Find where the given text appears and provide that cell's center as (x, y) coordinate. 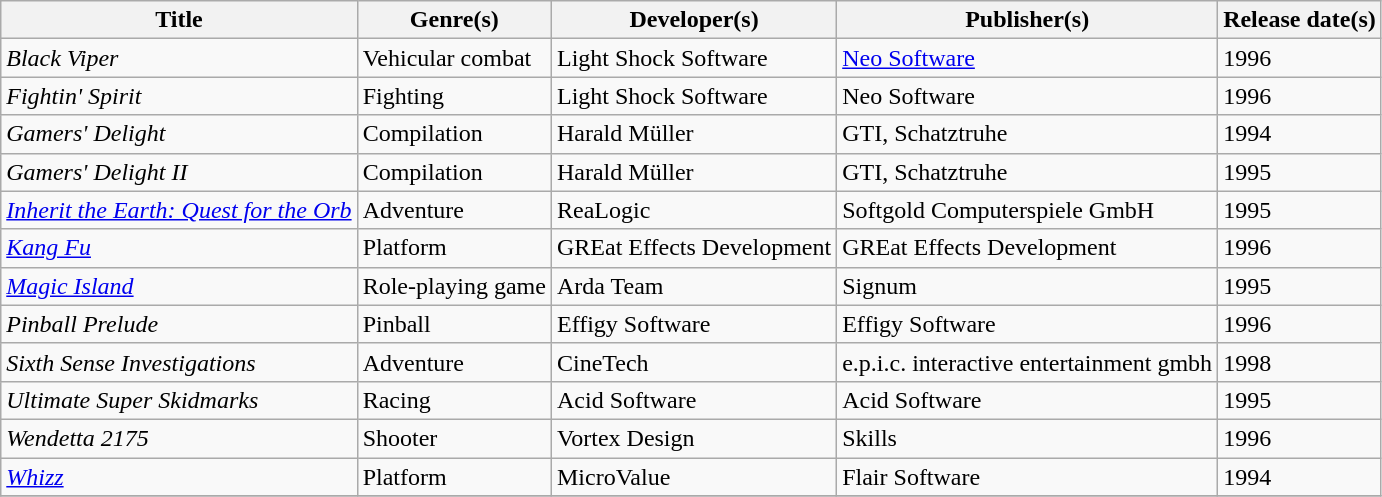
Publisher(s) (1028, 20)
Genre(s) (454, 20)
Vehicular combat (454, 58)
MicroValue (694, 477)
Skills (1028, 438)
Whizz (179, 477)
Kang Fu (179, 248)
Ultimate Super Skidmarks (179, 400)
Shooter (454, 438)
Black Viper (179, 58)
Developer(s) (694, 20)
e.p.i.c. interactive entertainment gmbh (1028, 362)
Racing (454, 400)
Sixth Sense Investigations (179, 362)
Fightin' Spirit (179, 96)
Gamers' Delight (179, 134)
Title (179, 20)
Role-playing game (454, 286)
Flair Software (1028, 477)
Fighting (454, 96)
Vortex Design (694, 438)
Release date(s) (1300, 20)
Gamers' Delight II (179, 172)
CineTech (694, 362)
Signum (1028, 286)
Magic Island (179, 286)
ReaLogic (694, 210)
Wendetta 2175 (179, 438)
Arda Team (694, 286)
Pinball (454, 324)
Softgold Computerspiele GmbH (1028, 210)
1998 (1300, 362)
Inherit the Earth: Quest for the Orb (179, 210)
Pinball Prelude (179, 324)
